Pinpoint the cell where the given text exists, returning its (x, y) midpoint coordinate. 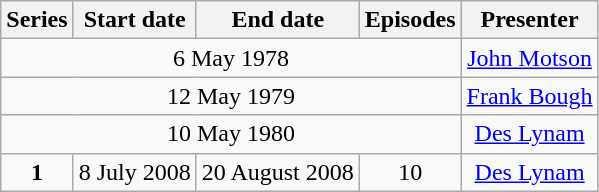
1 (37, 172)
Series (37, 20)
Start date (134, 20)
10 May 1980 (231, 134)
8 July 2008 (134, 172)
20 August 2008 (278, 172)
Frank Bough (530, 96)
Episodes (410, 20)
John Motson (530, 58)
6 May 1978 (231, 58)
End date (278, 20)
12 May 1979 (231, 96)
Presenter (530, 20)
10 (410, 172)
